Return (X, Y) of the center of cell containing provided text 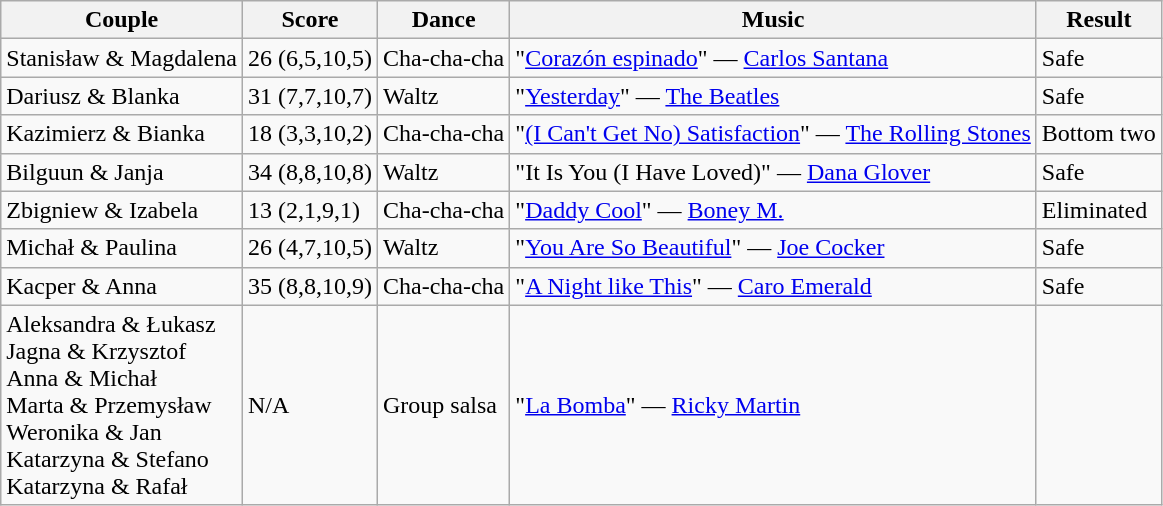
34 (8,8,10,8) (310, 172)
Result (1098, 20)
Bilguun & Janja (122, 172)
Couple (122, 20)
Dariusz & Blanka (122, 96)
35 (8,8,10,9) (310, 286)
18 (3,3,10,2) (310, 134)
"Corazón espinado" — Carlos Santana (773, 58)
Score (310, 20)
31 (7,7,10,7) (310, 96)
Group salsa (443, 405)
Aleksandra & ŁukaszJagna & KrzysztofAnna & MichałMarta & PrzemysławWeronika & JanKatarzyna & StefanoKatarzyna & Rafał (122, 405)
"A Night like This" — Caro Emerald (773, 286)
26 (6,5,10,5) (310, 58)
Dance (443, 20)
Stanisław & Magdalena (122, 58)
Michał & Paulina (122, 248)
"La Bomba" — Ricky Martin (773, 405)
Zbigniew & Izabela (122, 210)
"It Is You (I Have Loved)" — Dana Glover (773, 172)
N/A (310, 405)
Bottom two (1098, 134)
Kacper & Anna (122, 286)
"(I Can't Get No) Satisfaction" — The Rolling Stones (773, 134)
"You Are So Beautiful" — Joe Cocker (773, 248)
Music (773, 20)
26 (4,7,10,5) (310, 248)
Eliminated (1098, 210)
13 (2,1,9,1) (310, 210)
"Yesterday" — The Beatles (773, 96)
"Daddy Cool" — Boney M. (773, 210)
Kazimierz & Bianka (122, 134)
